Return the (X, Y) coordinate for the center point of the cell that contains the specified text.  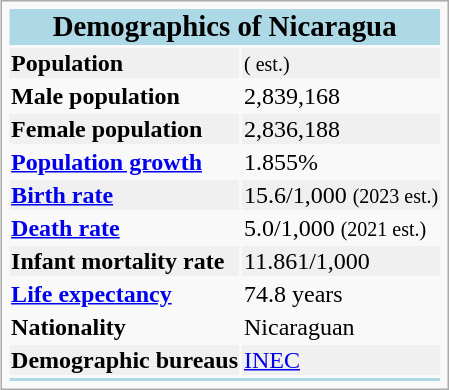
15.6/1,000 (2023 est.) (342, 195)
Nicaraguan (342, 327)
Population growth (125, 162)
Population (125, 63)
1.855% (342, 162)
74.8 years (342, 294)
Demographics of Nicaragua (225, 27)
( est.) (342, 63)
Birth rate (125, 195)
Female population (125, 129)
11.861/1,000 (342, 261)
5.0/1,000 (2021 est.) (342, 228)
Death rate (125, 228)
Demographic bureaus (125, 360)
Nationality (125, 327)
Life expectancy (125, 294)
INEC (342, 360)
Male population (125, 96)
Infant mortality rate (125, 261)
2,836,188 (342, 129)
2,839,168 (342, 96)
